Identify which cell holds the provided text, then report its [x, y] central coordinate. 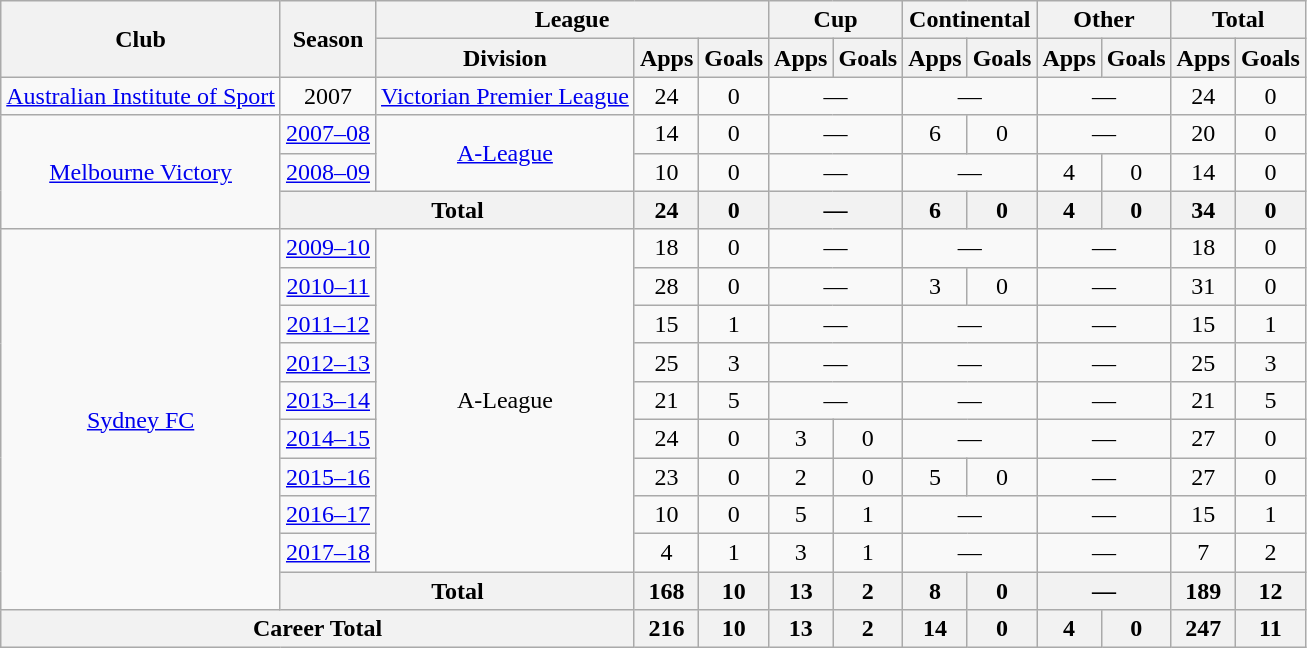
2011–12 [328, 324]
2013–14 [328, 400]
Career Total [318, 629]
Victorian Premier League [506, 96]
Season [328, 39]
2012–13 [328, 362]
20 [1203, 134]
Sydney FC [141, 420]
34 [1203, 210]
League [572, 20]
2007 [328, 96]
8 [935, 591]
Australian Institute of Sport [141, 96]
Club [141, 39]
23 [666, 477]
2010–11 [328, 286]
2007–08 [328, 134]
2017–18 [328, 553]
Other [1104, 20]
216 [666, 629]
Melbourne Victory [141, 172]
168 [666, 591]
12 [1271, 591]
2009–10 [328, 248]
11 [1271, 629]
247 [1203, 629]
2016–17 [328, 515]
7 [1203, 553]
189 [1203, 591]
2015–16 [328, 477]
31 [1203, 286]
28 [666, 286]
2008–09 [328, 172]
2014–15 [328, 438]
Division [506, 58]
Cup [836, 20]
Continental [970, 20]
